Locate the cell with the specified text and output its [X, Y] center coordinate. 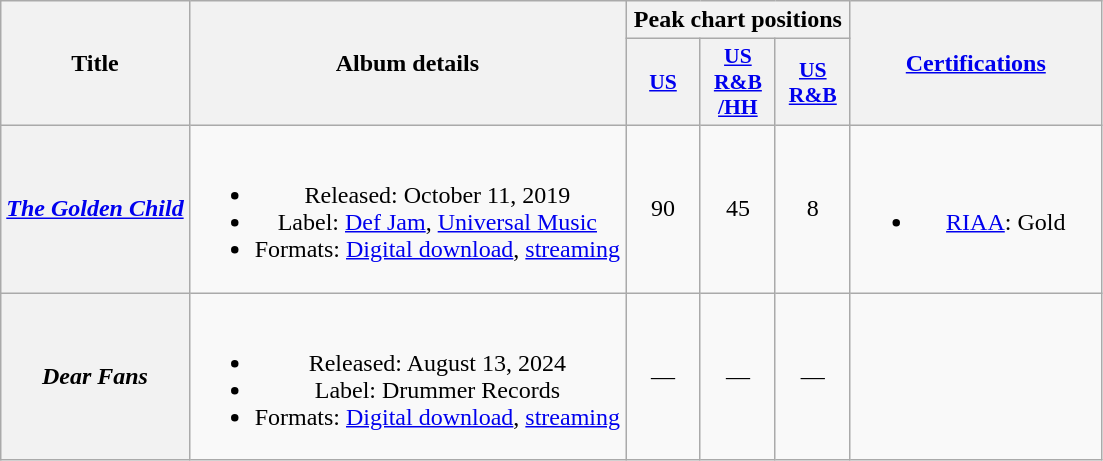
Certifications [976, 64]
45 [738, 208]
Album details [407, 64]
Dear Fans [95, 376]
8 [812, 208]
US R&B/HH [738, 82]
Title [95, 64]
USR&B [812, 82]
US [664, 82]
90 [664, 208]
Peak chart positions [738, 20]
Released: October 11, 2019Label: Def Jam, Universal MusicFormats: Digital download, streaming [407, 208]
RIAA: Gold [976, 208]
The Golden Child [95, 208]
Released: August 13, 2024Label: Drummer RecordsFormats: Digital download, streaming [407, 376]
